Provide the [X, Y] coordinate of the cell's center where the given text is located.  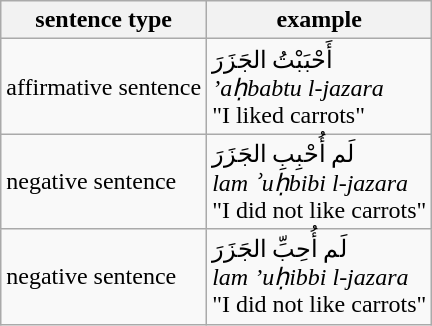
affirmative sentence [104, 86]
example [320, 20]
لَم أُحِبِّ الجَزَرَlam ’uḥibbi l-jazara"I did not like carrots" [320, 276]
لَم أُحْبِبِ الجَزَرَlam ʾuḥbibi l-jazara"I did not like carrots" [320, 182]
أَحْبَبْتُ الجَزَرَ’aḥbabtu l-jazara"I liked carrots" [320, 86]
sentence type [104, 20]
